From the cell containing the given text, extract its center point as [X, Y] coordinate. 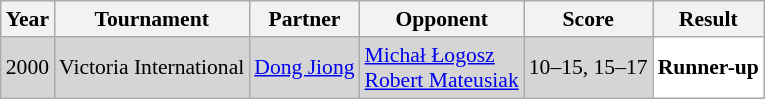
Dong Jiong [304, 68]
Michał Łogosz Robert Mateusiak [442, 68]
Runner-up [708, 68]
Result [708, 19]
Year [28, 19]
Partner [304, 19]
Tournament [152, 19]
Score [588, 19]
2000 [28, 68]
10–15, 15–17 [588, 68]
Victoria International [152, 68]
Opponent [442, 19]
